Extract the [x, y] coordinate from the center of the cell holding the provided text.  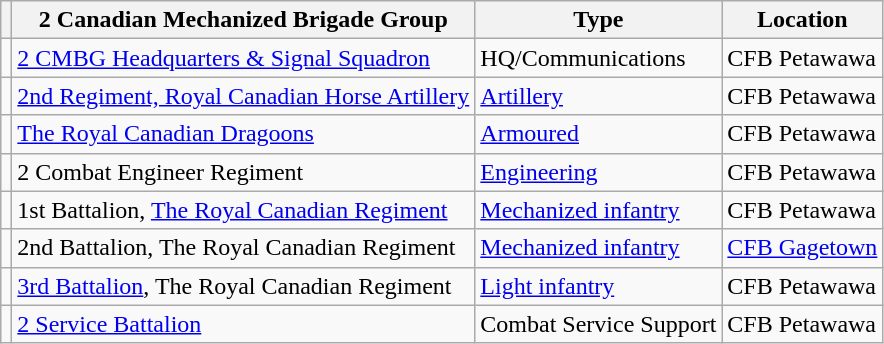
2 CMBG Headquarters & Signal Squadron [244, 58]
2 Canadian Mechanized Brigade Group [244, 20]
Type [598, 20]
Combat Service Support [598, 324]
Location [802, 20]
2 Service Battalion [244, 324]
CFB Gagetown [802, 248]
Engineering [598, 172]
Light infantry [598, 286]
3rd Battalion, The Royal Canadian Regiment [244, 286]
2 Combat Engineer Regiment [244, 172]
HQ/Communications [598, 58]
Artillery [598, 96]
The Royal Canadian Dragoons [244, 134]
1st Battalion, The Royal Canadian Regiment [244, 210]
2nd Battalion, The Royal Canadian Regiment [244, 248]
2nd Regiment, Royal Canadian Horse Artillery [244, 96]
Armoured [598, 134]
